Scan for the cell matching the given text and deliver its (X, Y) coordinate at center. 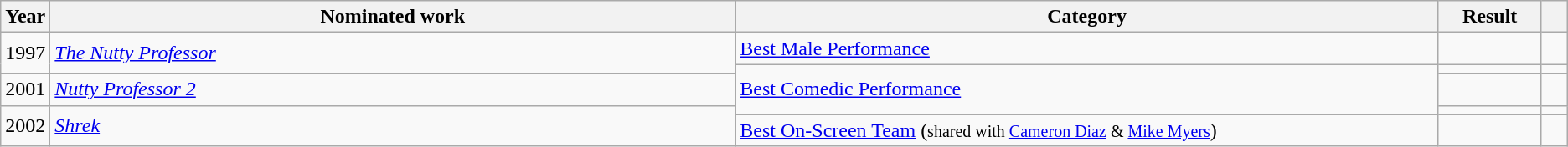
Best Male Performance (1087, 48)
Year (25, 17)
Result (1489, 17)
Best Comedic Performance (1087, 89)
Best On-Screen Team (shared with Cameron Diaz & Mike Myers) (1087, 130)
Category (1087, 17)
2002 (25, 125)
The Nutty Professor (393, 53)
Nutty Professor 2 (393, 89)
1997 (25, 53)
Nominated work (393, 17)
2001 (25, 89)
Shrek (393, 125)
